Search for the cell housing the specified text and yield its (x, y) center coordinate. 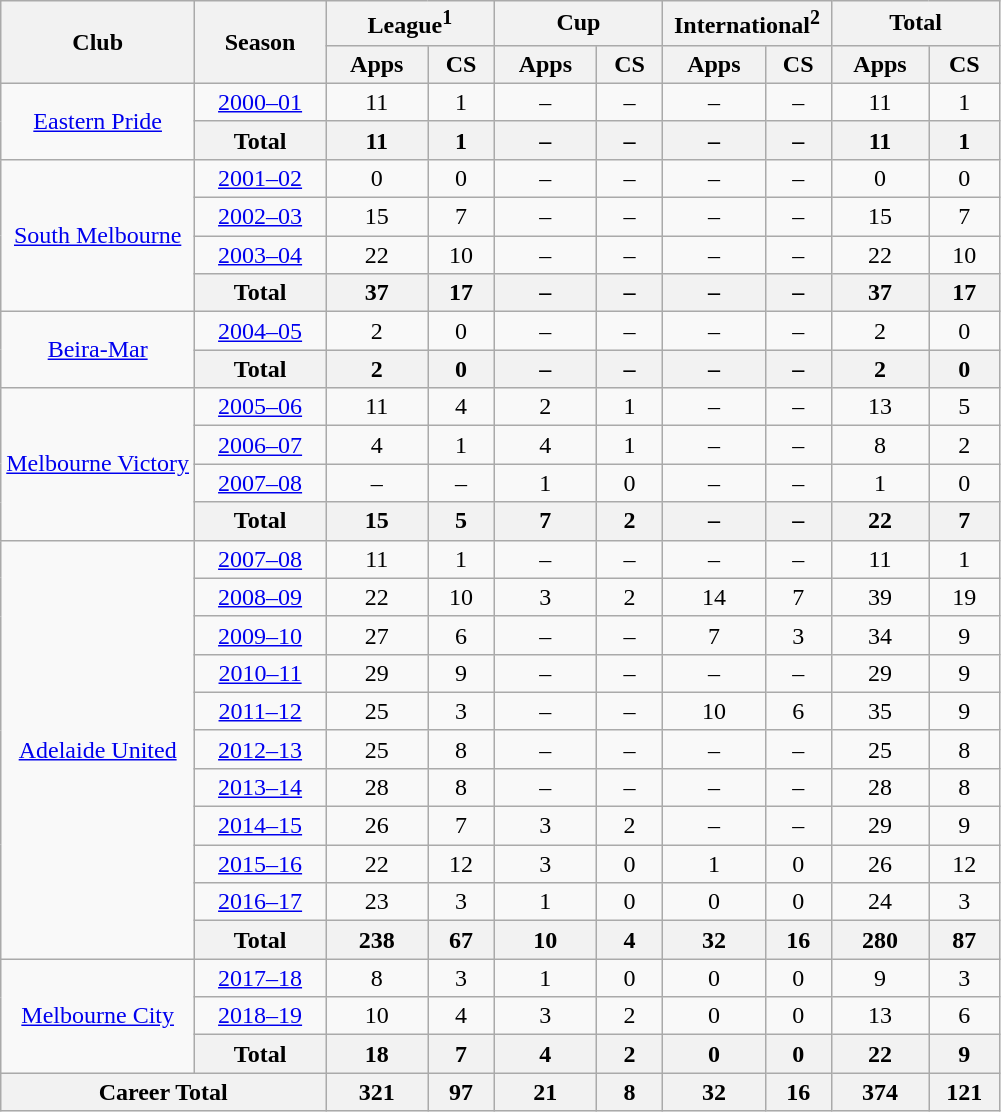
2013–14 (260, 787)
2017–18 (260, 978)
23 (377, 902)
2004–05 (260, 331)
2010–11 (260, 673)
2009–10 (260, 635)
2014–15 (260, 826)
35 (880, 711)
21 (545, 1092)
374 (880, 1092)
18 (377, 1054)
Club (98, 42)
121 (964, 1092)
Adelaide United (98, 750)
2006–07 (260, 445)
Melbourne Victory (98, 464)
2008–09 (260, 597)
2011–12 (260, 711)
87 (964, 940)
321 (377, 1092)
Season (260, 42)
Eastern Pride (98, 121)
67 (461, 940)
Cup (578, 24)
280 (880, 940)
34 (880, 635)
27 (377, 635)
14 (714, 597)
2012–13 (260, 749)
238 (377, 940)
2015–16 (260, 864)
2018–19 (260, 1016)
2005–06 (260, 407)
2016–17 (260, 902)
2000–01 (260, 102)
International2 (748, 24)
2003–04 (260, 255)
Melbourne City (98, 1016)
League1 (410, 24)
South Melbourne (98, 235)
19 (964, 597)
97 (461, 1092)
2001–02 (260, 178)
24 (880, 902)
Beira-Mar (98, 350)
2002–03 (260, 217)
Career Total (164, 1092)
39 (880, 597)
